Output the (x, y) coordinate of the center of the cell containing the given text.  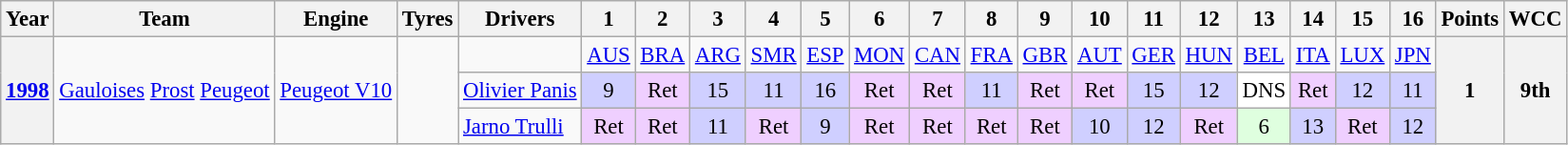
DNS (1264, 91)
9th (1535, 92)
BEL (1264, 55)
Olivier Panis (520, 91)
JPN (1413, 55)
AUS (609, 55)
ESP (825, 55)
Drivers (520, 19)
4 (774, 19)
5 (825, 19)
Gauloises Prost Peugeot (165, 92)
Engine (337, 19)
LUX (1362, 55)
ITA (1312, 55)
FRA (991, 55)
BRA (662, 55)
Year (28, 19)
7 (938, 19)
WCC (1535, 19)
GBR (1044, 55)
Team (165, 19)
GER (1153, 55)
1998 (28, 92)
14 (1312, 19)
SMR (774, 55)
MON (880, 55)
ARG (719, 55)
Jarno Trulli (520, 127)
Peugeot V10 (337, 92)
2 (662, 19)
AUT (1099, 55)
8 (991, 19)
HUN (1209, 55)
CAN (938, 55)
Tyres (428, 19)
3 (719, 19)
Points (1470, 19)
